Identify which cell holds the provided text, then report its (x, y) central coordinate. 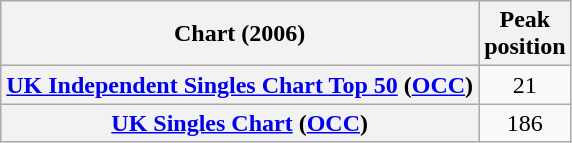
Peakposition (525, 34)
186 (525, 123)
Chart (2006) (240, 34)
UK Independent Singles Chart Top 50 (OCC) (240, 85)
UK Singles Chart (OCC) (240, 123)
21 (525, 85)
